Determine the (x, y) coordinate at the center of the cell enclosing the given text.  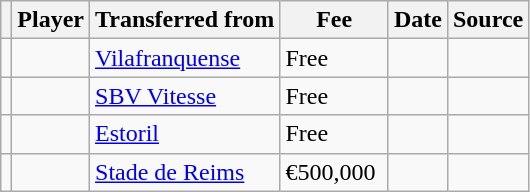
Source (488, 20)
Fee (334, 20)
Date (418, 20)
SBV Vitesse (185, 96)
Estoril (185, 134)
Player (51, 20)
Vilafranquense (185, 58)
Transferred from (185, 20)
Stade de Reims (185, 172)
€500,000 (334, 172)
